Output the (x, y) coordinate of the center of the cell containing the given text.  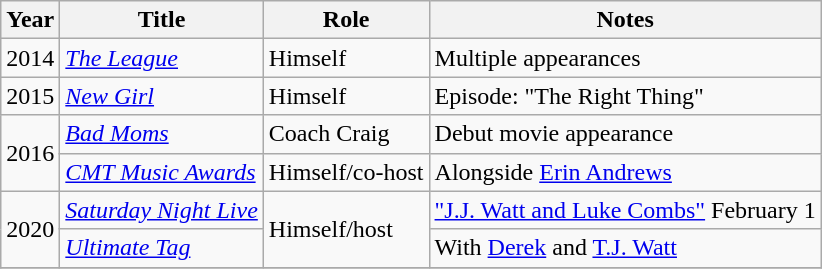
Year (30, 20)
New Girl (162, 96)
The League (162, 58)
2020 (30, 229)
Multiple appearances (625, 58)
Debut movie appearance (625, 134)
Role (346, 20)
2016 (30, 153)
Episode: "The Right Thing" (625, 96)
2014 (30, 58)
With Derek and T.J. Watt (625, 248)
"J.J. Watt and Luke Combs" February 1 (625, 210)
Saturday Night Live (162, 210)
Ultimate Tag (162, 248)
Notes (625, 20)
Coach Craig (346, 134)
Himself/co-host (346, 172)
Himself/host (346, 229)
Alongside Erin Andrews (625, 172)
CMT Music Awards (162, 172)
Bad Moms (162, 134)
Title (162, 20)
2015 (30, 96)
